Find where the given text appears and provide that cell's center as [X, Y] coordinate. 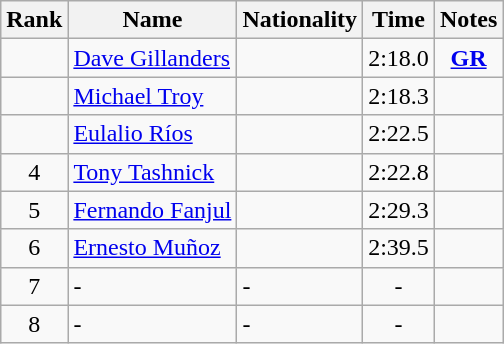
Eulalio Ríos [152, 134]
7 [34, 286]
4 [34, 172]
Nationality [300, 20]
2:22.5 [399, 134]
2:18.3 [399, 96]
Fernando Fanjul [152, 210]
Tony Tashnick [152, 172]
2:29.3 [399, 210]
Time [399, 20]
Rank [34, 20]
Notes [468, 20]
5 [34, 210]
2:22.8 [399, 172]
Dave Gillanders [152, 58]
2:18.0 [399, 58]
6 [34, 248]
8 [34, 324]
Michael Troy [152, 96]
2:39.5 [399, 248]
GR [468, 58]
Name [152, 20]
Ernesto Muñoz [152, 248]
